For the text-containing cell, return its midpoint in [X, Y] coordinate format. 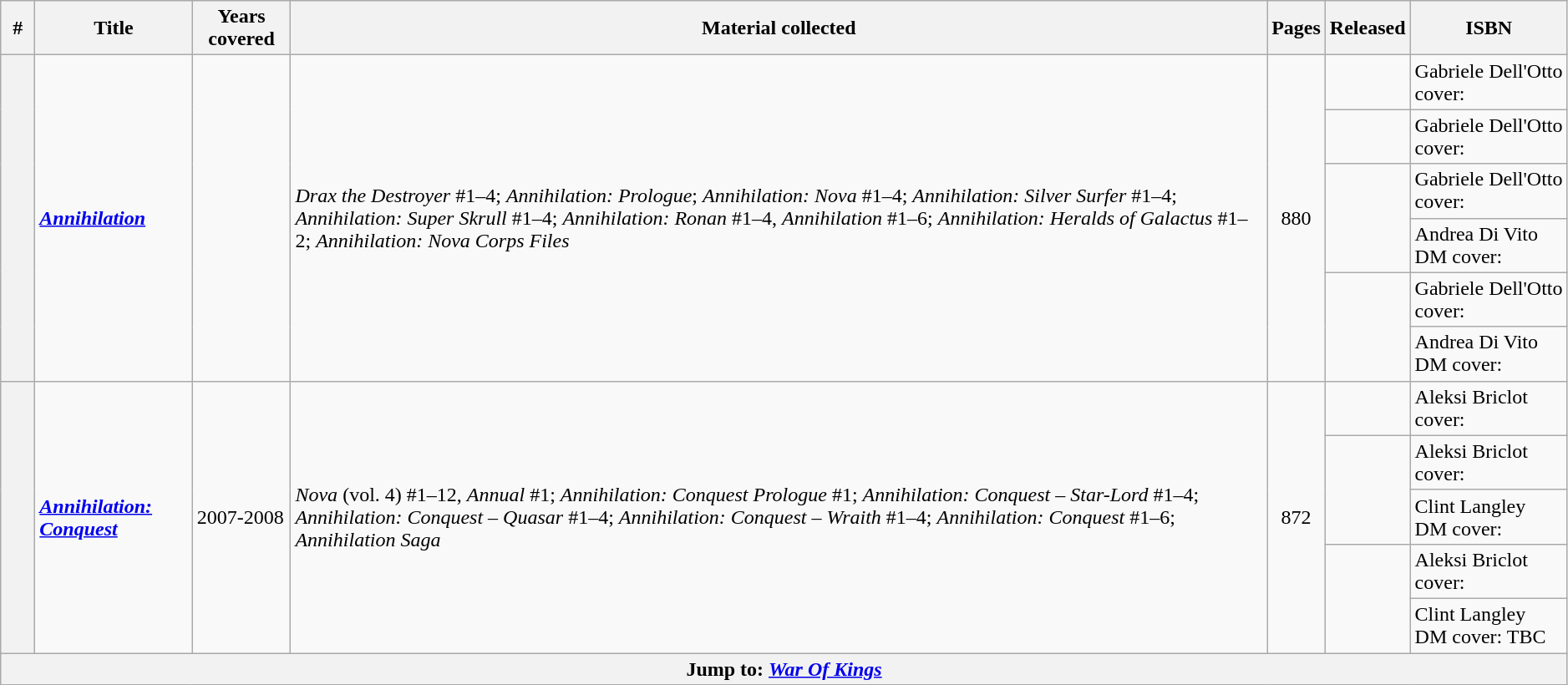
Years covered [241, 28]
Pages [1297, 28]
880 [1297, 218]
# [18, 28]
Annihilation: Conquest [114, 516]
872 [1297, 516]
Released [1368, 28]
Annihilation [114, 218]
Clint Langley DM cover: [1489, 516]
Jump to: War Of Kings [784, 669]
2007-2008 [241, 516]
ISBN [1489, 28]
Material collected [779, 28]
Title [114, 28]
Clint Langley DM cover: TBC [1489, 625]
